Return [x, y] of the center of cell containing provided text 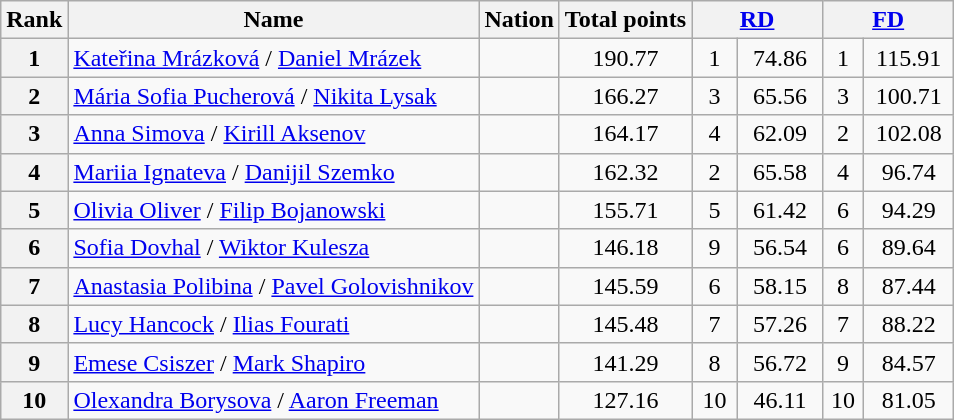
Olivia Oliver / Filip Bojanowski [274, 210]
FD [888, 20]
61.42 [780, 210]
56.72 [780, 362]
Sofia Dovhal / Wiktor Kulesza [274, 248]
155.71 [625, 210]
Emese Csiszer / Mark Shapiro [274, 362]
65.56 [780, 96]
141.29 [625, 362]
Anastasia Polibina / Pavel Golovishnikov [274, 286]
Mariia Ignateva / Danijil Szemko [274, 172]
62.09 [780, 134]
Nation [519, 20]
57.26 [780, 324]
65.58 [780, 172]
RD [758, 20]
115.91 [909, 58]
84.57 [909, 362]
Lucy Hancock / Ilias Fourati [274, 324]
Kateřina Mrázková / Daniel Mrázek [274, 58]
74.86 [780, 58]
127.16 [625, 400]
145.48 [625, 324]
58.15 [780, 286]
Rank [34, 20]
Anna Simova / Kirill Aksenov [274, 134]
88.22 [909, 324]
190.77 [625, 58]
81.05 [909, 400]
162.32 [625, 172]
102.08 [909, 134]
Mária Sofia Pucherová / Nikita Lysak [274, 96]
100.71 [909, 96]
89.64 [909, 248]
46.11 [780, 400]
87.44 [909, 286]
Name [274, 20]
Total points [625, 20]
164.17 [625, 134]
94.29 [909, 210]
145.59 [625, 286]
Olexandra Borysova / Aaron Freeman [274, 400]
96.74 [909, 172]
146.18 [625, 248]
166.27 [625, 96]
56.54 [780, 248]
